Return the [X, Y] coordinate for the center point of the cell that contains the specified text.  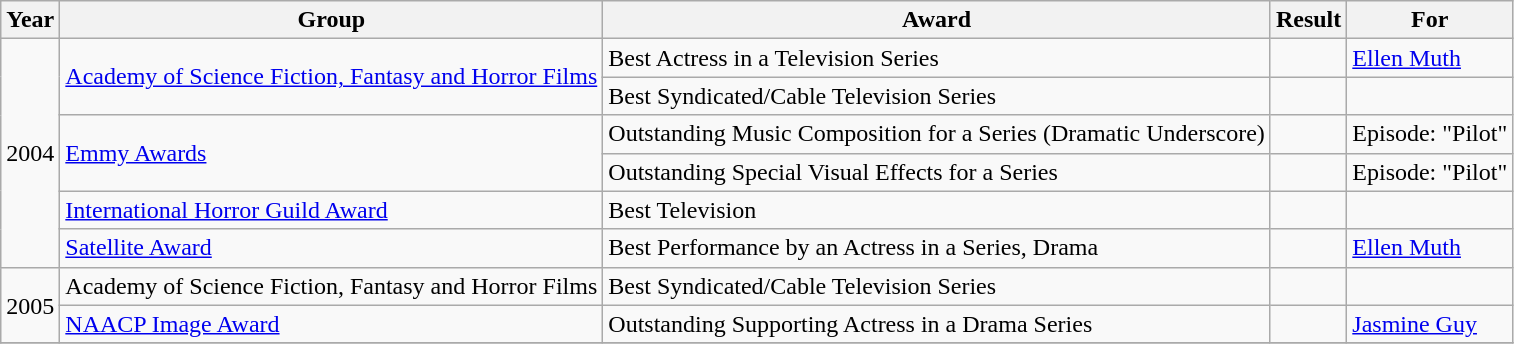
Emmy Awards [332, 153]
Best Actress in a Television Series [937, 58]
For [1430, 20]
Outstanding Supporting Actress in a Drama Series [937, 324]
Outstanding Music Composition for a Series (Dramatic Underscore) [937, 134]
Result [1308, 20]
Outstanding Special Visual Effects for a Series [937, 172]
Award [937, 20]
International Horror Guild Award [332, 210]
Best Television [937, 210]
2005 [30, 305]
Jasmine Guy [1430, 324]
2004 [30, 153]
Year [30, 20]
Satellite Award [332, 248]
NAACP Image Award [332, 324]
Group [332, 20]
Best Performance by an Actress in a Series, Drama [937, 248]
